Capture the cell that displays the provided text and extract its (x, y) central coordinate. 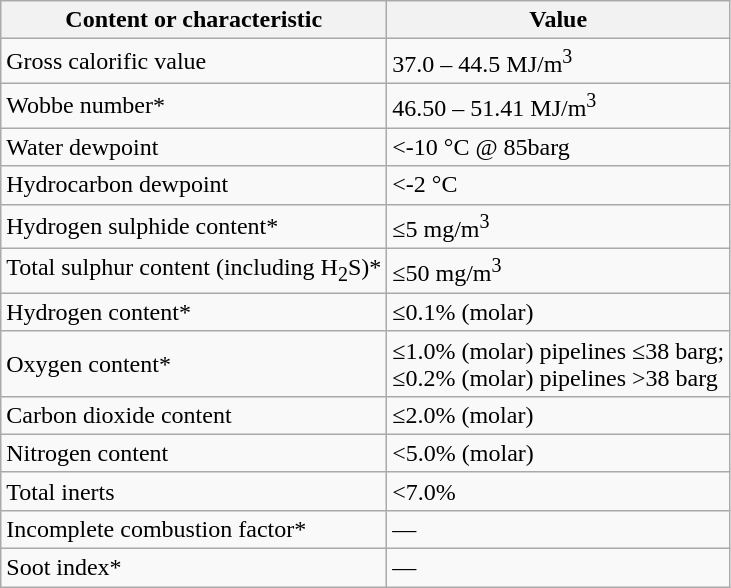
≤2.0% (molar) (558, 415)
Hydrogen content* (194, 312)
<7.0% (558, 491)
Hydrogen sulphide content* (194, 226)
<-10 °C @ 85barg (558, 147)
<-2 °C (558, 185)
Value (558, 20)
Total inerts (194, 491)
Water dewpoint (194, 147)
Content or characteristic (194, 20)
Total sulphur content (including H2S)* (194, 272)
37.0 – 44.5 MJ/m3 (558, 62)
Nitrogen content (194, 453)
Hydrocarbon dewpoint (194, 185)
≤50 mg/m3 (558, 272)
Soot index* (194, 568)
≤1.0% (molar) pipelines ≤38 barg;≤0.2% (molar) pipelines >38 barg (558, 364)
Carbon dioxide content (194, 415)
Incomplete combustion factor* (194, 529)
<5.0% (molar) (558, 453)
Wobbe number* (194, 106)
46.50 – 51.41 MJ/m3 (558, 106)
≤0.1% (molar) (558, 312)
Oxygen content* (194, 364)
≤5 mg/m3 (558, 226)
Gross calorific value (194, 62)
